Output the [X, Y] coordinate of the center of the cell containing the given text.  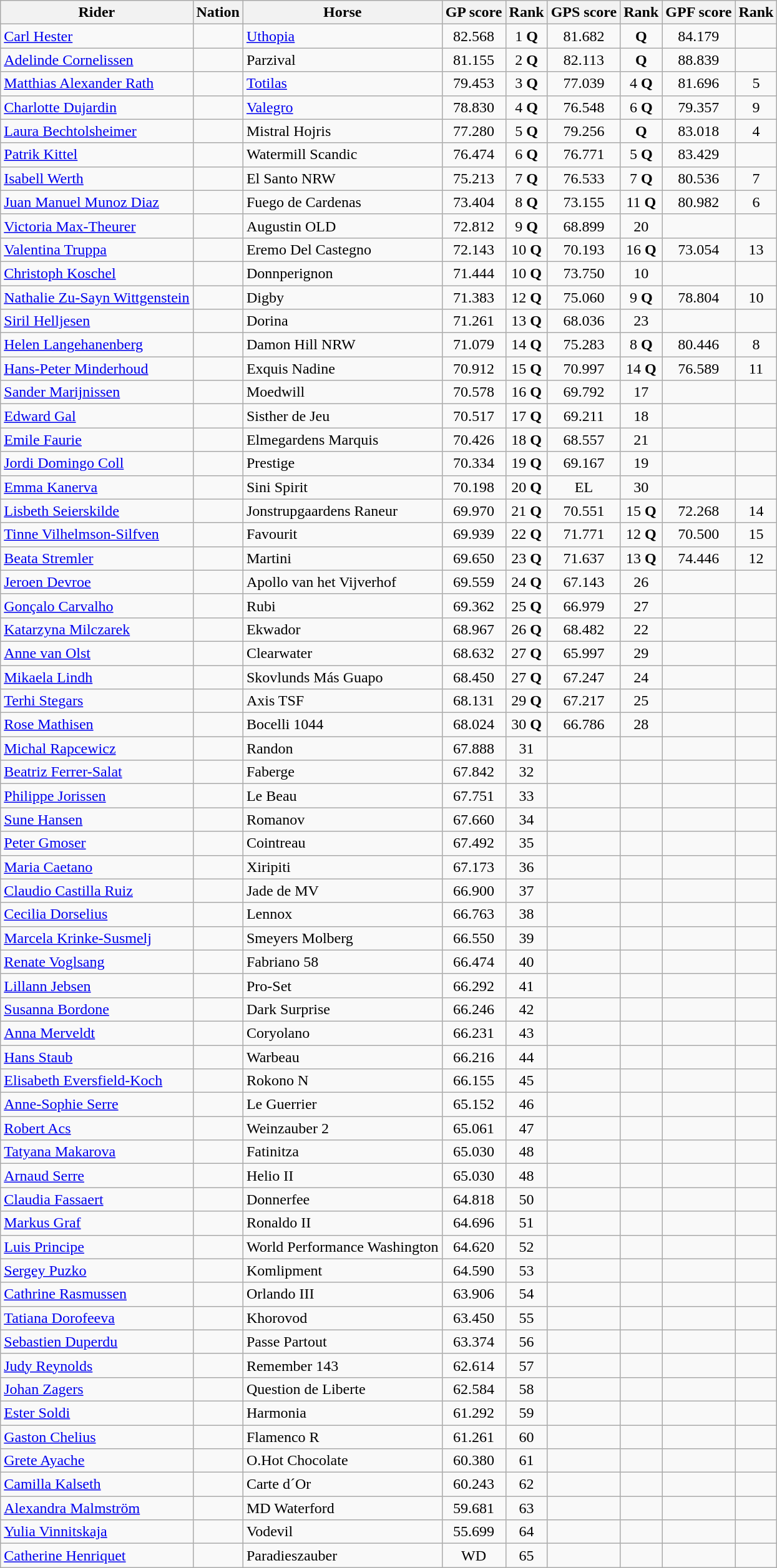
GPF score [699, 12]
82.568 [474, 36]
68.036 [584, 321]
69.650 [474, 558]
88.839 [699, 60]
65.997 [584, 653]
3 Q [527, 84]
Anna Merveldt [97, 1033]
Elisabeth Eversfield-Koch [97, 1081]
Weinzauber 2 [342, 1128]
78.830 [474, 107]
Le Guerrier [342, 1105]
Xiripiti [342, 867]
Matthias Alexander Rath [97, 84]
Rubi [342, 606]
4 [756, 131]
60 [527, 1436]
29 [642, 653]
Claudia Fassaert [97, 1199]
17 [642, 392]
58 [527, 1389]
Prestige [342, 463]
22 Q [527, 535]
68.967 [474, 629]
77.039 [584, 84]
Watermill Scandic [342, 155]
Mikaela Lindh [97, 677]
64 [527, 1532]
73.404 [474, 202]
30 Q [527, 725]
21 Q [527, 511]
69.167 [584, 463]
81.682 [584, 36]
Gaston Chelius [97, 1436]
43 [527, 1033]
Susanna Bordone [97, 1009]
67.217 [584, 701]
71.261 [474, 321]
11 [756, 369]
66.216 [474, 1057]
Ester Soldi [97, 1413]
22 [642, 629]
76.589 [699, 369]
Randon [342, 748]
WD [474, 1556]
68.131 [474, 701]
56 [527, 1342]
Beata Stremler [97, 558]
39 [527, 938]
Jonstrupgaardens Raneur [342, 511]
70.551 [584, 511]
Terhi Stegars [97, 701]
44 [527, 1057]
66.474 [474, 962]
Sini Spirit [342, 487]
21 [642, 440]
70.198 [474, 487]
19 Q [527, 463]
61.261 [474, 1436]
19 [642, 463]
59.681 [474, 1508]
18 Q [527, 440]
Hans Staub [97, 1057]
80.446 [699, 345]
Flamenco R [342, 1436]
68.450 [474, 677]
Nation [218, 12]
32 [527, 772]
9 [756, 107]
Mistral Hojris [342, 131]
84.179 [699, 36]
Judy Reynolds [97, 1365]
20 Q [527, 487]
MD Waterford [342, 1508]
78.804 [699, 298]
Sebastien Duperdu [97, 1342]
Marcela Krinke-Susmelj [97, 938]
70.500 [699, 535]
70.578 [474, 392]
Patrik Kittel [97, 155]
42 [527, 1009]
Emma Kanerva [97, 487]
2 Q [527, 60]
77.280 [474, 131]
Question de Liberte [342, 1389]
17 Q [527, 416]
27 [642, 606]
59 [527, 1413]
6 [756, 202]
41 [527, 985]
Beatriz Ferrer-Salat [97, 772]
47 [527, 1128]
60.380 [474, 1461]
64.696 [474, 1223]
Moedwill [342, 392]
63.450 [474, 1318]
83.429 [699, 155]
68.024 [474, 725]
Khorovod [342, 1318]
Nathalie Zu-Sayn Wittgenstein [97, 298]
26 Q [527, 629]
Sergey Puzko [97, 1270]
66.979 [584, 606]
Jeroen Devroe [97, 582]
Bocelli 1044 [342, 725]
Uthopia [342, 36]
28 [642, 725]
Remember 143 [342, 1365]
26 [642, 582]
25 Q [527, 606]
29 Q [527, 701]
64.620 [474, 1247]
Tinne Vilhelmson-Silfven [97, 535]
World Performance Washington [342, 1247]
Philippe Jorissen [97, 796]
Carl Hester [97, 36]
7 [756, 178]
67.842 [474, 772]
Camilla Kalseth [97, 1484]
65 [527, 1556]
64.818 [474, 1199]
53 [527, 1270]
67.751 [474, 796]
69.362 [474, 606]
Sune Hansen [97, 820]
Sisther de Jeu [342, 416]
74.446 [699, 558]
70.193 [584, 249]
Rokono N [342, 1081]
Cointreau [342, 843]
79.453 [474, 84]
Totilas [342, 84]
31 [527, 748]
70.334 [474, 463]
81.155 [474, 60]
70.997 [584, 369]
5 [756, 84]
Clearwater [342, 653]
71.771 [584, 535]
51 [527, 1223]
GPS score [584, 12]
73.054 [699, 249]
81.696 [699, 84]
76.771 [584, 155]
Elmegardens Marquis [342, 440]
Grete Ayache [97, 1461]
36 [527, 867]
Ekwador [342, 629]
Markus Graf [97, 1223]
EL [584, 487]
67.143 [584, 582]
82.113 [584, 60]
Robert Acs [97, 1128]
Juan Manuel Munoz Diaz [97, 202]
55 [527, 1318]
34 [527, 820]
Coryolano [342, 1033]
72.812 [474, 226]
Passe Partout [342, 1342]
Dorina [342, 321]
Yulia Vinnitskaja [97, 1532]
68.482 [584, 629]
63.374 [474, 1342]
66.900 [474, 891]
Michal Rapcewicz [97, 748]
Donnerfee [342, 1199]
66.786 [584, 725]
24 [642, 677]
67.492 [474, 843]
Lillann Jebsen [97, 985]
Skovlunds Más Guapo [342, 677]
65.152 [474, 1105]
30 [642, 487]
62 [527, 1484]
63 [527, 1508]
Digby [342, 298]
69.559 [474, 582]
72.143 [474, 249]
Edward Gal [97, 416]
23 [642, 321]
Valentina Truppa [97, 249]
35 [527, 843]
20 [642, 226]
Vodevil [342, 1532]
Emile Faurie [97, 440]
O.Hot Chocolate [342, 1461]
63.906 [474, 1294]
Cathrine Rasmussen [97, 1294]
83.018 [699, 131]
66.155 [474, 1081]
66.550 [474, 938]
Eremo Del Castegno [342, 249]
76.474 [474, 155]
68.557 [584, 440]
Peter Gmoser [97, 843]
71.383 [474, 298]
Arnaud Serre [97, 1176]
Martini [342, 558]
Cecilia Dorselius [97, 914]
37 [527, 891]
67.247 [584, 677]
Helio II [342, 1176]
Victoria Max-Theurer [97, 226]
67.173 [474, 867]
Donnperignon [342, 273]
Rider [97, 12]
75.283 [584, 345]
Helen Langehanenberg [97, 345]
Fabriano 58 [342, 962]
Alexandra Malmström [97, 1508]
Siril Helljesen [97, 321]
60.243 [474, 1484]
18 [642, 416]
67.888 [474, 748]
Rose Mathisen [97, 725]
69.792 [584, 392]
Le Beau [342, 796]
Dark Surprise [342, 1009]
Romanov [342, 820]
52 [527, 1247]
Valegro [342, 107]
68.632 [474, 653]
79.256 [584, 131]
Faberge [342, 772]
Sander Marijnissen [97, 392]
Exquis Nadine [342, 369]
66.292 [474, 985]
Charlotte Dujardin [97, 107]
76.533 [584, 178]
73.155 [584, 202]
72.268 [699, 511]
61 [527, 1461]
61.292 [474, 1413]
Fatinitza [342, 1152]
62.584 [474, 1389]
Paradieszauber [342, 1556]
Lisbeth Seierskilde [97, 511]
Damon Hill NRW [342, 345]
Tatyana Makarova [97, 1152]
38 [527, 914]
55.699 [474, 1532]
62.614 [474, 1365]
Favourit [342, 535]
Luis Principe [97, 1247]
50 [527, 1199]
45 [527, 1081]
75.213 [474, 178]
66.763 [474, 914]
Axis TSF [342, 701]
70.517 [474, 416]
79.357 [699, 107]
68.899 [584, 226]
71.079 [474, 345]
Laura Bechtolsheimer [97, 131]
Parzival [342, 60]
15 [756, 535]
25 [642, 701]
Pro-Set [342, 985]
Gonçalo Carvalho [97, 606]
Adelinde Cornelissen [97, 60]
54 [527, 1294]
75.060 [584, 298]
El Santo NRW [342, 178]
66.231 [474, 1033]
Horse [342, 12]
12 [756, 558]
Anne-Sophie Serre [97, 1105]
64.590 [474, 1270]
80.536 [699, 178]
65.061 [474, 1128]
67.660 [474, 820]
Augustin OLD [342, 226]
33 [527, 796]
69.939 [474, 535]
Ronaldo II [342, 1223]
80.982 [699, 202]
Anne van Olst [97, 653]
Orlando III [342, 1294]
73.750 [584, 273]
11 Q [642, 202]
Tatiana Dorofeeva [97, 1318]
Jade de MV [342, 891]
40 [527, 962]
71.637 [584, 558]
14 [756, 511]
23 Q [527, 558]
66.246 [474, 1009]
Smeyers Molberg [342, 938]
Isabell Werth [97, 178]
76.548 [584, 107]
69.211 [584, 416]
Christoph Koschel [97, 273]
69.970 [474, 511]
Carte d´Or [342, 1484]
Warbeau [342, 1057]
70.426 [474, 440]
13 [756, 249]
Catherine Henriquet [97, 1556]
Renate Voglsang [97, 962]
Apollo van het Vijverhof [342, 582]
Fuego de Cardenas [342, 202]
Johan Zagers [97, 1389]
71.444 [474, 273]
Hans-Peter Minderhoud [97, 369]
Harmonia [342, 1413]
Komlipment [342, 1270]
Maria Caetano [97, 867]
Katarzyna Milczarek [97, 629]
70.912 [474, 369]
24 Q [527, 582]
57 [527, 1365]
46 [527, 1105]
Lennox [342, 914]
Jordi Domingo Coll [97, 463]
GP score [474, 12]
8 [756, 345]
Claudio Castilla Ruiz [97, 891]
1 Q [527, 36]
